Return the (X, Y) coordinate for the center point of the cell that contains the specified text.  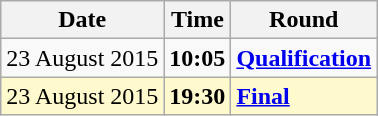
Date (82, 20)
Final (304, 96)
Qualification (304, 58)
Time (198, 20)
10:05 (198, 58)
19:30 (198, 96)
Round (304, 20)
